Output the (X, Y) coordinate of the center of the cell containing the given text.  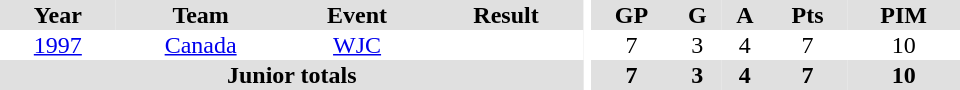
WJC (358, 45)
G (698, 15)
Team (201, 15)
1997 (58, 45)
Junior totals (292, 75)
Event (358, 15)
PIM (904, 15)
A (745, 15)
Pts (808, 15)
Result (506, 15)
Year (58, 15)
Canada (201, 45)
GP (631, 15)
